Output the (x, y) coordinate of the center of the cell containing the given text.  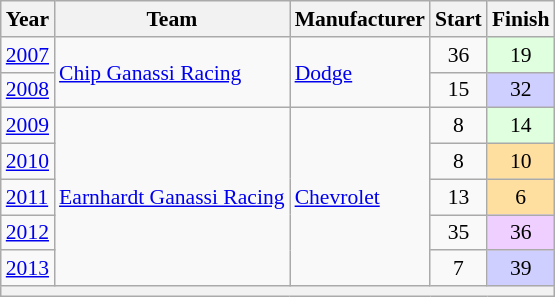
2011 (28, 197)
2007 (28, 55)
35 (458, 233)
6 (521, 197)
2013 (28, 269)
Dodge (360, 72)
Earnhardt Ganassi Racing (172, 197)
Manufacturer (360, 19)
15 (458, 90)
2008 (28, 90)
Year (28, 19)
39 (521, 269)
2009 (28, 126)
Team (172, 19)
Start (458, 19)
2012 (28, 233)
32 (521, 90)
Chevrolet (360, 197)
19 (521, 55)
Finish (521, 19)
10 (521, 162)
14 (521, 126)
7 (458, 269)
2010 (28, 162)
Chip Ganassi Racing (172, 72)
13 (458, 197)
